For the text-containing cell, return its midpoint in (x, y) coordinate format. 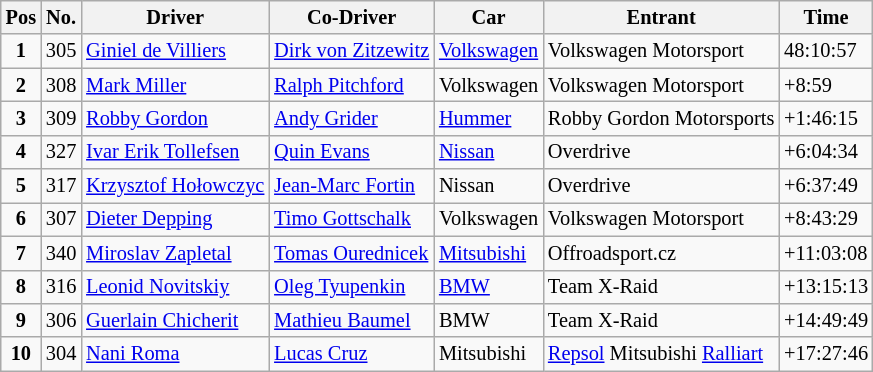
Driver (175, 17)
+11:03:08 (826, 253)
Timo Gottschalk (352, 219)
6 (21, 219)
Andy Grider (352, 118)
+6:37:49 (826, 186)
7 (21, 253)
+1:46:15 (826, 118)
1 (21, 51)
316 (61, 287)
307 (61, 219)
9 (21, 320)
Miroslav Zapletal (175, 253)
Ralph Pitchford (352, 85)
+13:15:13 (826, 287)
8 (21, 287)
+17:27:46 (826, 354)
Nani Roma (175, 354)
305 (61, 51)
Entrant (661, 17)
+8:43:29 (826, 219)
304 (61, 354)
Hummer (488, 118)
+6:04:34 (826, 152)
Guerlain Chicherit (175, 320)
+8:59 (826, 85)
5 (21, 186)
Giniel de Villiers (175, 51)
Tomas Ourednicek (352, 253)
Robby Gordon (175, 118)
+14:49:49 (826, 320)
308 (61, 85)
Offroadsport.cz (661, 253)
Leonid Novitskiy (175, 287)
309 (61, 118)
306 (61, 320)
Co-Driver (352, 17)
Oleg Tyupenkin (352, 287)
340 (61, 253)
Repsol Mitsubishi Ralliart (661, 354)
No. (61, 17)
Time (826, 17)
Mathieu Baumel (352, 320)
Krzysztof Hołowczyc (175, 186)
Jean-Marc Fortin (352, 186)
10 (21, 354)
Ivar Erik Tollefsen (175, 152)
Car (488, 17)
Dirk von Zitzewitz (352, 51)
327 (61, 152)
3 (21, 118)
Quin Evans (352, 152)
Pos (21, 17)
317 (61, 186)
48:10:57 (826, 51)
Robby Gordon Motorsports (661, 118)
Lucas Cruz (352, 354)
4 (21, 152)
2 (21, 85)
Dieter Depping (175, 219)
Mark Miller (175, 85)
